Locate the cell with the specified text and output its [X, Y] center coordinate. 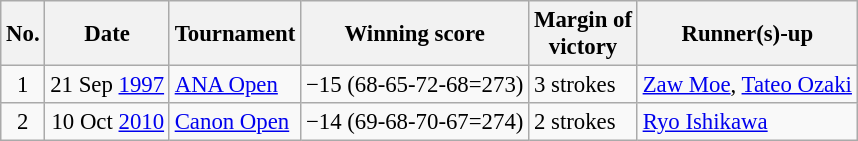
Date [107, 34]
Canon Open [234, 122]
Tournament [234, 34]
Runner(s)-up [747, 34]
−14 (69-68-70-67=274) [415, 122]
No. [23, 34]
−15 (68-65-72-68=273) [415, 85]
3 strokes [584, 85]
2 strokes [584, 122]
Zaw Moe, Tateo Ozaki [747, 85]
10 Oct 2010 [107, 122]
1 [23, 85]
2 [23, 122]
ANA Open [234, 85]
Margin ofvictory [584, 34]
Ryo Ishikawa [747, 122]
Winning score [415, 34]
21 Sep 1997 [107, 85]
